Extract the [X, Y] coordinate from the center of the cell holding the provided text.  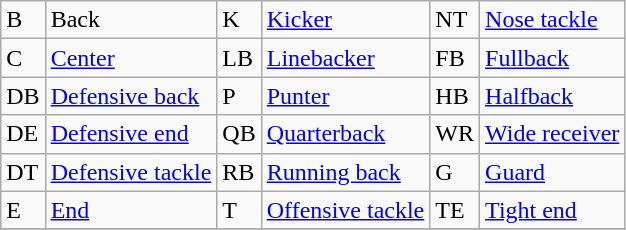
Quarterback [346, 134]
B [23, 20]
Halfback [552, 96]
E [23, 210]
Fullback [552, 58]
TE [455, 210]
Defensive tackle [131, 172]
LB [239, 58]
RB [239, 172]
K [239, 20]
End [131, 210]
Wide receiver [552, 134]
Back [131, 20]
DE [23, 134]
Defensive end [131, 134]
Center [131, 58]
NT [455, 20]
Defensive back [131, 96]
DT [23, 172]
Punter [346, 96]
Guard [552, 172]
QB [239, 134]
P [239, 96]
Nose tackle [552, 20]
C [23, 58]
WR [455, 134]
T [239, 210]
FB [455, 58]
Running back [346, 172]
Tight end [552, 210]
Linebacker [346, 58]
DB [23, 96]
G [455, 172]
Kicker [346, 20]
HB [455, 96]
Offensive tackle [346, 210]
